Determine the [X, Y] coordinate at the center of the cell enclosing the given text.  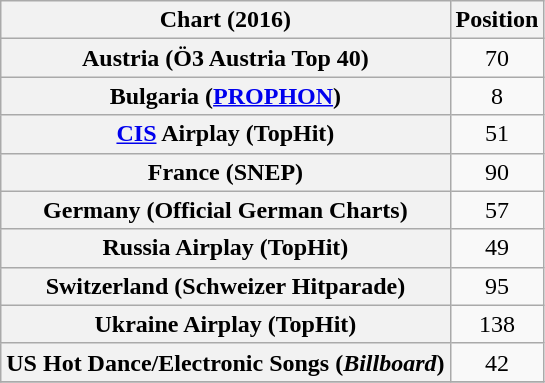
70 [497, 58]
90 [497, 172]
Chart (2016) [226, 20]
49 [497, 248]
42 [497, 362]
Position [497, 20]
US Hot Dance/Electronic Songs (Billboard) [226, 362]
CIS Airplay (TopHit) [226, 134]
95 [497, 286]
Russia Airplay (TopHit) [226, 248]
Ukraine Airplay (TopHit) [226, 324]
8 [497, 96]
France (SNEP) [226, 172]
Germany (Official German Charts) [226, 210]
Bulgaria (PROPHON) [226, 96]
57 [497, 210]
51 [497, 134]
138 [497, 324]
Austria (Ö3 Austria Top 40) [226, 58]
Switzerland (Schweizer Hitparade) [226, 286]
